Identify which cell holds the provided text, then report its (x, y) central coordinate. 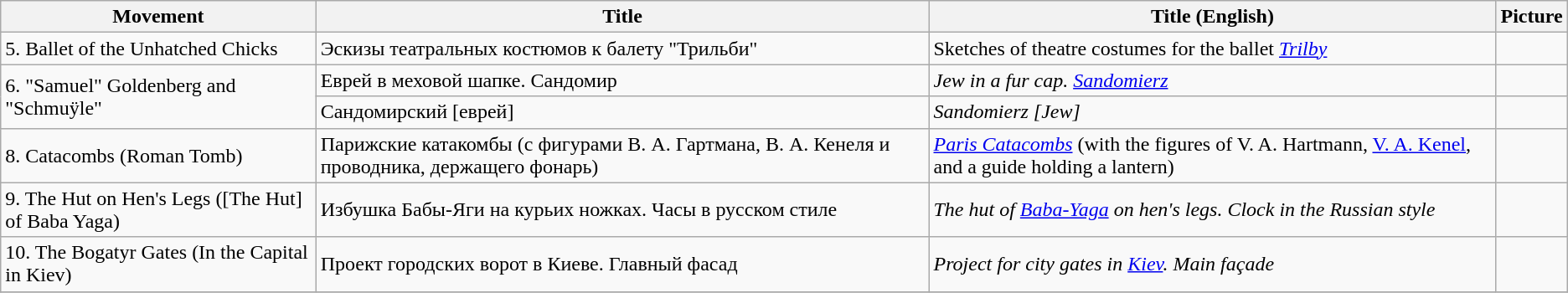
10. The Bogatyr Gates (In the Capital in Kiev) (158, 265)
8. Catacombs (Roman Tomb) (158, 156)
Проект городских ворот в Киеве. Главный фасад (622, 265)
6. "Samuel" Goldenberg and "Schmuÿle" (158, 96)
Paris Catacombs (with the figures of V. A. Hartmann, V. A. Kenel, and a guide holding a lantern) (1213, 156)
Избушка Бабы-Яги на курьих ножках. Часы в русском стиле (622, 209)
Эскизы театральных костюмов к балету "Трильби" (622, 49)
Title (English) (1213, 17)
Еврей в меховой шапке. Сандомир (622, 80)
Project for city gates in Kiev. Main façade (1213, 265)
Movement (158, 17)
Sketches of theatre costumes for the ballet Trilby (1213, 49)
Picture (1531, 17)
Jew in a fur cap. Sandomierz (1213, 80)
9. The Hut on Hen's Legs ([The Hut] of Baba Yaga) (158, 209)
Sandomierz [Jew] (1213, 112)
Парижские катакомбы (с фигурами В. А. Гартмана, В. А. Кенеля и проводника, держащего фонарь) (622, 156)
The hut of Baba-Yaga on hen's legs. Clock in the Russian style (1213, 209)
5. Ballet of the Unhatched Chicks (158, 49)
Title (622, 17)
Сандомирский [еврей] (622, 112)
